Detect which cell encompasses the target text, then output its [X, Y] center coordinate. 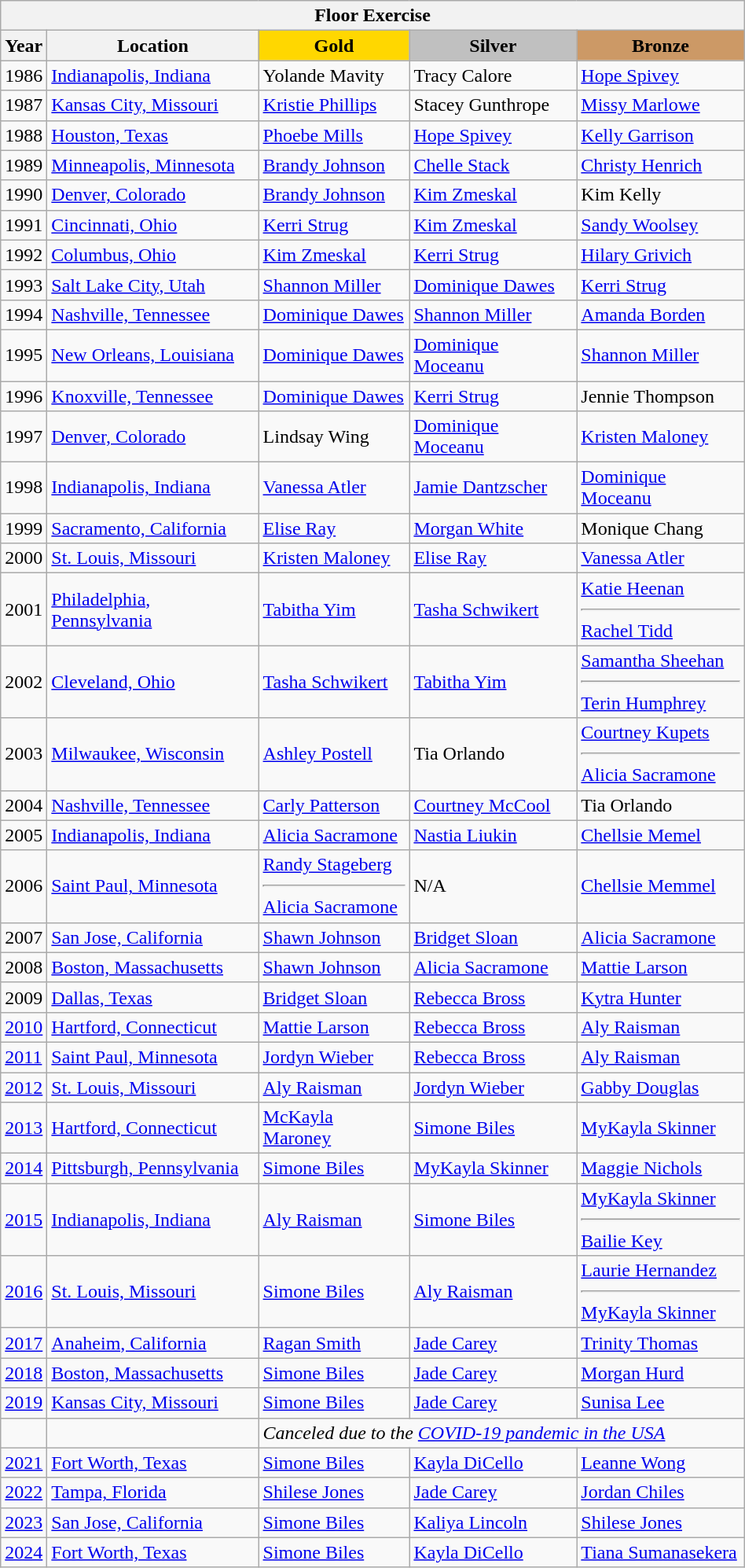
Monique Chang [660, 528]
Christy Henrich [660, 165]
1998 [24, 488]
2008 [24, 967]
Cincinnati, Ohio [152, 225]
Kytra Hunter [660, 997]
Knoxville, Tennessee [152, 396]
Samantha SheehanTerin Humphrey [660, 682]
Gold [334, 46]
2002 [24, 682]
1991 [24, 225]
Amanda Borden [660, 315]
Jamie Dantzscher [494, 488]
Location [152, 46]
Anaheim, California [152, 1343]
1993 [24, 285]
Hilary Grivich [660, 255]
2022 [24, 1493]
Lindsay Wing [334, 437]
Jennie Thompson [660, 396]
1999 [24, 528]
Floor Exercise [372, 16]
Katie HeenanRachel Tidd [660, 609]
Kelly Garrison [660, 135]
2021 [24, 1463]
1986 [24, 75]
1989 [24, 165]
Sacramento, California [152, 528]
Chellsie Memmel [660, 886]
2007 [24, 937]
2009 [24, 997]
MyKayla SkinnerBailie Key [660, 1220]
2014 [24, 1169]
2017 [24, 1343]
Yolande Mavity [334, 75]
Sandy Woolsey [660, 225]
2005 [24, 835]
Trinity Thomas [660, 1343]
Carly Patterson [334, 805]
Stacey Gunthrope [494, 105]
2010 [24, 1027]
Gabby Douglas [660, 1088]
Ashley Postell [334, 754]
Kristie Phillips [334, 105]
1987 [24, 105]
Courtney McCool [494, 805]
Chelle Stack [494, 165]
Kim Kelly [660, 195]
1997 [24, 437]
Jordan Chiles [660, 1493]
Columbus, Ohio [152, 255]
2006 [24, 886]
2023 [24, 1522]
Canceled due to the COVID-19 pandemic in the USA [501, 1433]
2024 [24, 1552]
1992 [24, 255]
Randy StagebergAlicia Sacramone [334, 886]
2004 [24, 805]
2013 [24, 1128]
Sunisa Lee [660, 1403]
Dallas, Texas [152, 997]
Nastia Liukin [494, 835]
Leanne Wong [660, 1463]
1994 [24, 315]
2019 [24, 1403]
Milwaukee, Wisconsin [152, 754]
2016 [24, 1292]
Minneapolis, Minnesota [152, 165]
Chellsie Memel [660, 835]
Tiana Sumanasekera [660, 1552]
2018 [24, 1373]
New Orleans, Louisiana [152, 355]
1996 [24, 396]
McKayla Maroney [334, 1128]
Maggie Nichols [660, 1169]
1988 [24, 135]
2012 [24, 1088]
Phoebe Mills [334, 135]
Cleveland, Ohio [152, 682]
Pittsburgh, Pennsylvania [152, 1169]
2011 [24, 1057]
Salt Lake City, Utah [152, 285]
Tracy Calore [494, 75]
Year [24, 46]
N/A [494, 886]
1990 [24, 195]
2001 [24, 609]
Bronze [660, 46]
Morgan Hurd [660, 1373]
Missy Marlowe [660, 105]
Tampa, Florida [152, 1493]
Houston, Texas [152, 135]
Morgan White [494, 528]
Ragan Smith [334, 1343]
Kaliya Lincoln [494, 1522]
Philadelphia, Pennsylvania [152, 609]
2003 [24, 754]
1995 [24, 355]
Silver [494, 46]
2000 [24, 558]
Courtney KupetsAlicia Sacramone [660, 754]
Laurie HernandezMyKayla Skinner [660, 1292]
2015 [24, 1220]
